Return (x, y) of the center of cell containing provided text 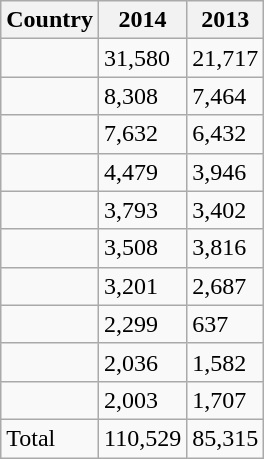
Country (50, 20)
8,308 (142, 96)
Total (50, 438)
2,003 (142, 400)
3,508 (142, 248)
2014 (142, 20)
2,687 (226, 286)
7,464 (226, 96)
3,946 (226, 172)
637 (226, 324)
1,582 (226, 362)
2,036 (142, 362)
85,315 (226, 438)
3,201 (142, 286)
2013 (226, 20)
110,529 (142, 438)
31,580 (142, 58)
3,816 (226, 248)
3,793 (142, 210)
6,432 (226, 134)
2,299 (142, 324)
21,717 (226, 58)
1,707 (226, 400)
3,402 (226, 210)
4,479 (142, 172)
7,632 (142, 134)
